Scan for the cell matching the given text and deliver its [x, y] coordinate at center. 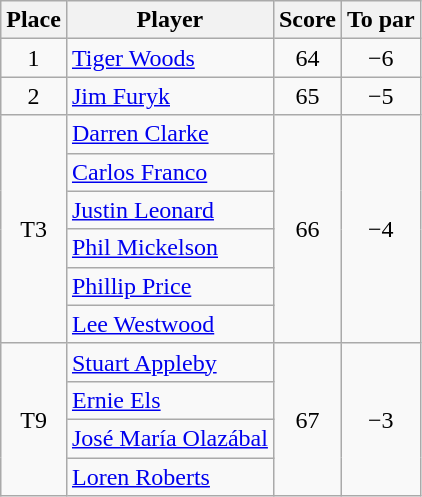
Ernie Els [170, 400]
José María Olazábal [170, 438]
Place [34, 20]
Tiger Woods [170, 58]
Loren Roberts [170, 477]
−5 [380, 96]
T9 [34, 419]
66 [307, 229]
Stuart Appleby [170, 362]
65 [307, 96]
To par [380, 20]
−4 [380, 229]
Justin Leonard [170, 210]
T3 [34, 229]
1 [34, 58]
Carlos Franco [170, 172]
Score [307, 20]
−6 [380, 58]
Lee Westwood [170, 324]
Jim Furyk [170, 96]
Phil Mickelson [170, 248]
64 [307, 58]
Darren Clarke [170, 134]
67 [307, 419]
Phillip Price [170, 286]
−3 [380, 419]
2 [34, 96]
Player [170, 20]
